Extract the [x, y] coordinate from the center of the cell holding the provided text.  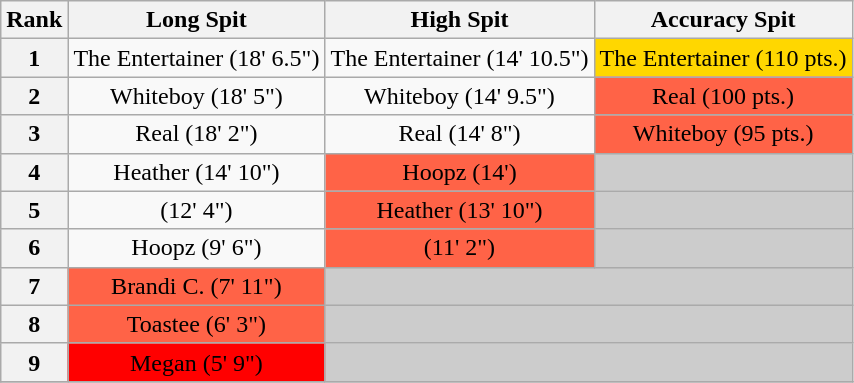
Heather (13' 10") [460, 210]
Real (100 pts.) [723, 96]
Accuracy Spit [723, 20]
Brandi C. (7' 11") [196, 286]
The Entertainer (14' 10.5") [460, 58]
Real (14' 8") [460, 134]
High Spit [460, 20]
Long Spit [196, 20]
Hoopz (9' 6") [196, 248]
Whiteboy (95 pts.) [723, 134]
The Entertainer (110 pts.) [723, 58]
(11' 2") [460, 248]
1 [34, 58]
4 [34, 172]
Toastee (6' 3") [196, 324]
Real (18' 2") [196, 134]
Whiteboy (14' 9.5") [460, 96]
Heather (14' 10") [196, 172]
Hoopz (14') [460, 172]
5 [34, 210]
6 [34, 248]
2 [34, 96]
7 [34, 286]
Rank [34, 20]
9 [34, 362]
Whiteboy (18' 5") [196, 96]
The Entertainer (18' 6.5") [196, 58]
Megan (5' 9") [196, 362]
3 [34, 134]
8 [34, 324]
(12' 4") [196, 210]
